Capture the cell that displays the provided text and extract its (x, y) central coordinate. 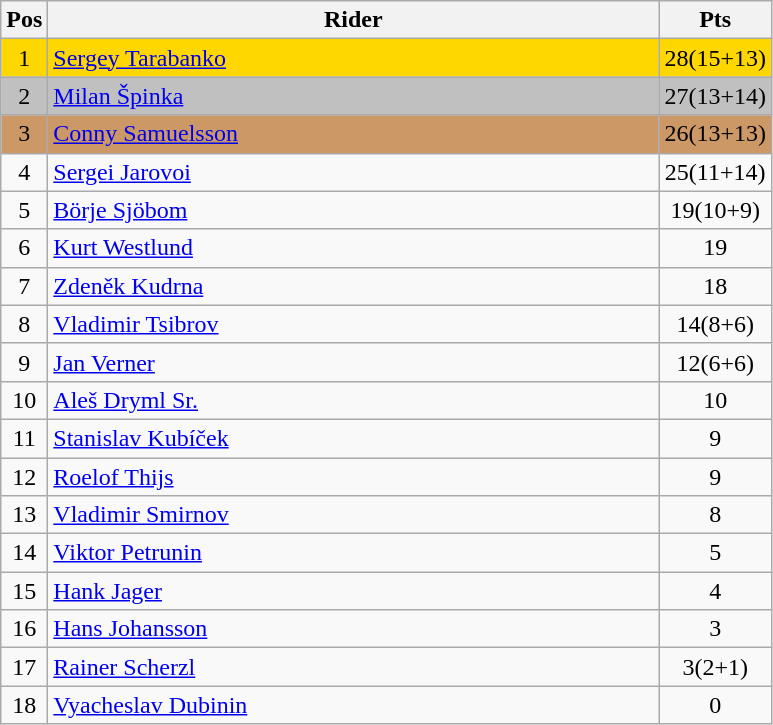
11 (24, 438)
26(13+13) (716, 134)
Pos (24, 20)
Pts (716, 20)
16 (24, 629)
3(2+1) (716, 667)
Zdeněk Kudrna (354, 286)
15 (24, 591)
Sergey Tarabanko (354, 58)
14(8+6) (716, 324)
6 (24, 248)
Milan Špinka (354, 96)
Stanislav Kubíček (354, 438)
12(6+6) (716, 362)
25(11+14) (716, 172)
Roelof Thijs (354, 477)
19 (716, 248)
Aleš Dryml Sr. (354, 400)
Viktor Petrunin (354, 553)
Hans Johansson (354, 629)
19(10+9) (716, 210)
17 (24, 667)
2 (24, 96)
14 (24, 553)
27(13+14) (716, 96)
Jan Verner (354, 362)
0 (716, 705)
7 (24, 286)
12 (24, 477)
Sergei Jarovoi (354, 172)
1 (24, 58)
Conny Samuelsson (354, 134)
13 (24, 515)
Vladimir Tsibrov (354, 324)
Hank Jager (354, 591)
28(15+13) (716, 58)
Vladimir Smirnov (354, 515)
Börje Sjöbom (354, 210)
Rider (354, 20)
Vyacheslav Dubinin (354, 705)
Kurt Westlund (354, 248)
Rainer Scherzl (354, 667)
